Output the (x, y) coordinate of the center of the cell containing the given text.  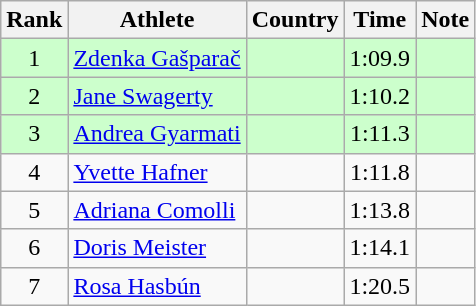
4 (34, 172)
2 (34, 96)
1:13.8 (380, 210)
3 (34, 134)
Rank (34, 20)
1:11.8 (380, 172)
Yvette Hafner (157, 172)
Note (446, 20)
Andrea Gyarmati (157, 134)
Doris Meister (157, 248)
Adriana Comolli (157, 210)
Zdenka Gašparač (157, 58)
1:09.9 (380, 58)
Jane Swagerty (157, 96)
1:14.1 (380, 248)
Athlete (157, 20)
1:10.2 (380, 96)
Rosa Hasbún (157, 286)
1 (34, 58)
6 (34, 248)
1:11.3 (380, 134)
Time (380, 20)
1:20.5 (380, 286)
7 (34, 286)
Country (295, 20)
5 (34, 210)
